Extract the [X, Y] coordinate from the center of the cell holding the provided text.  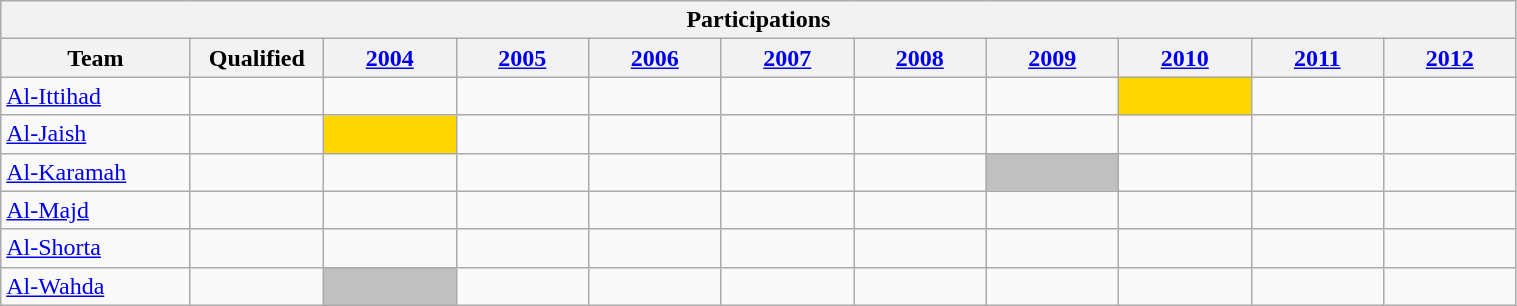
Qualified [257, 58]
Team [96, 58]
Al-Majd [96, 210]
Al-Jaish [96, 134]
2008 [920, 58]
2012 [1450, 58]
2007 [787, 58]
Al-Karamah [96, 172]
Participations [758, 20]
2004 [390, 58]
Al-Shorta [96, 248]
2005 [522, 58]
2006 [655, 58]
Al-Wahda [96, 286]
2009 [1052, 58]
2011 [1317, 58]
2010 [1185, 58]
Al-Ittihad [96, 96]
